Pinpoint the cell where the given text exists, returning its [X, Y] midpoint coordinate. 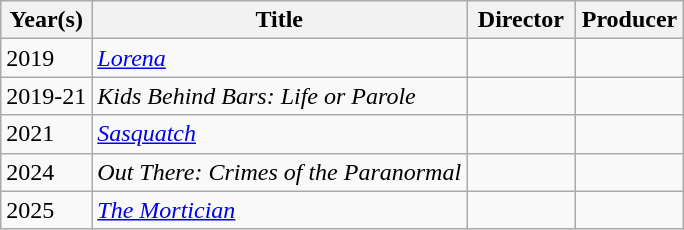
Director [522, 20]
Sasquatch [280, 134]
Year(s) [46, 20]
2025 [46, 210]
Title [280, 20]
Out There: Crimes of the Paranormal [280, 172]
2019 [46, 58]
2021 [46, 134]
2019-21 [46, 96]
2024 [46, 172]
Kids Behind Bars: Life or Parole [280, 96]
Producer [630, 20]
Lorena [280, 58]
The Mortician [280, 210]
